Return the (X, Y) coordinate for the center point of the cell that contains the specified text.  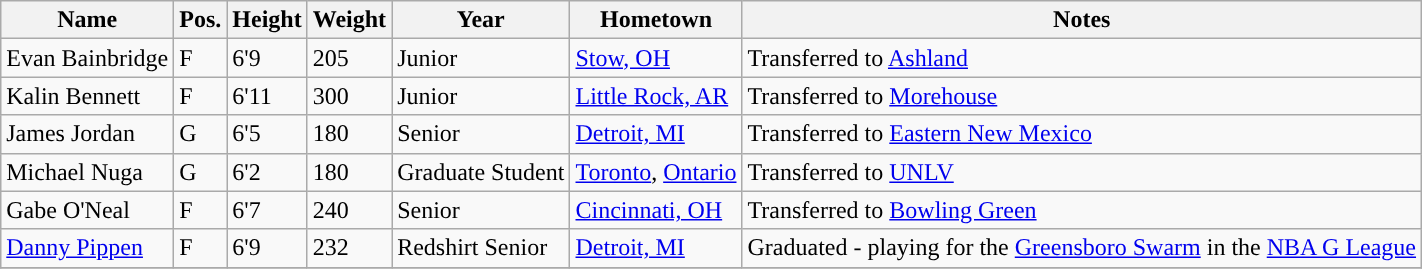
Danny Pippen (88, 248)
Cincinnati, OH (656, 210)
Transferred to Eastern New Mexico (1082, 134)
6'7 (267, 210)
6'2 (267, 172)
Hometown (656, 20)
Transferred to Bowling Green (1082, 210)
Weight (349, 20)
Evan Bainbridge (88, 58)
Name (88, 20)
Year (481, 20)
6'5 (267, 134)
232 (349, 248)
205 (349, 58)
Kalin Bennett (88, 96)
240 (349, 210)
6'11 (267, 96)
Graduate Student (481, 172)
300 (349, 96)
Toronto, Ontario (656, 172)
Height (267, 20)
Gabe O'Neal (88, 210)
Graduated - playing for the Greensboro Swarm in the NBA G League (1082, 248)
Stow, OH (656, 58)
Little Rock, AR (656, 96)
Transferred to UNLV (1082, 172)
James Jordan (88, 134)
Redshirt Senior (481, 248)
Transferred to Ashland (1082, 58)
Michael Nuga (88, 172)
Transferred to Morehouse (1082, 96)
Pos. (200, 20)
Notes (1082, 20)
